Search for the cell housing the specified text and yield its [X, Y] center coordinate. 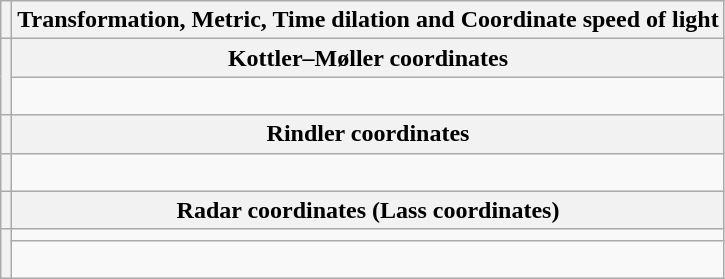
Radar coordinates (Lass coordinates) [368, 210]
Transformation, Metric, Time dilation and Coordinate speed of light [368, 20]
Rindler coordinates [368, 134]
Kottler–Møller coordinates [368, 58]
